Provide the [X, Y] coordinate of the cell's center where the given text is located.  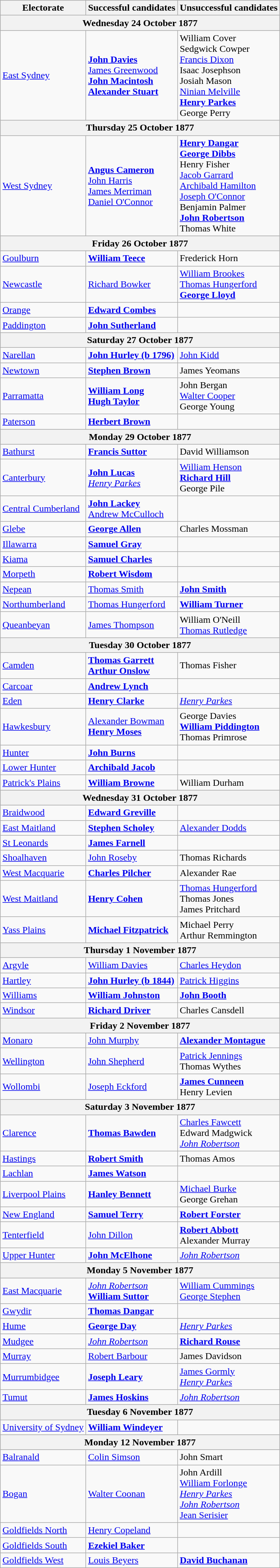
Braidwood [43, 813]
Windsor [43, 1011]
Alexander Rae [229, 873]
Narellan [43, 355]
Robert Forster [229, 1214]
Tuesday 6 November 1877 [140, 1412]
Michael Fitzpatrick [132, 930]
John Roseby [132, 858]
Thomas Hungerford [132, 604]
John McElhone [132, 1255]
Alexander Bowman Henry Moses [132, 727]
Charles Fawcett Edward Madgwick John Robertson [229, 1133]
John Booth [229, 995]
William O'Neill Thomas Rutledge [229, 624]
John Dillon [132, 1234]
Thomas Hungerford Thomas Jones James Pritchard [229, 899]
John Murphy [132, 1041]
Friday 2 November 1877 [140, 1026]
Thomas Dangar [132, 1311]
Henry Cohen [132, 899]
Hartley [43, 980]
Bathurst [43, 452]
Samuel Charles [132, 559]
Lower Hunter [43, 768]
New England [43, 1214]
James Yeomans [229, 370]
Michael Perry Arthur Remmington [229, 930]
Parramatta [43, 396]
John Davies James Greenwood John Macintosh Alexander Stuart [132, 75]
Murrumbidgee [43, 1377]
James Gormly Henry Parkes [229, 1377]
Electorate [43, 8]
Colin Simson [132, 1457]
Edward Combes [132, 310]
William Cummings George Stephen [229, 1291]
St Leonards [43, 843]
West Macquarie [43, 873]
West Sydney [43, 186]
Charles Pilcher [132, 873]
John Kidd [229, 355]
Tuesday 30 October 1877 [140, 645]
Henry Copeland [132, 1530]
Upper Hunter [43, 1255]
Clarence [43, 1133]
Herbert Brown [132, 422]
James Cunneen Henry Levien [229, 1086]
Samuel Terry [132, 1214]
John Hurley (b 1796) [132, 355]
John Burns [132, 753]
George Davies William Piddington Thomas Primrose [229, 727]
William Teece [132, 258]
Paddington [43, 325]
John Ardill William Forlonge Henry Parkes John Robertson Jean Serisier [229, 1494]
John Bergan Walter Cooper George Young [229, 396]
James Watson [132, 1174]
William Windeyer [132, 1427]
Alexander Dodds [229, 828]
John Smith [229, 589]
Monaro [43, 1041]
Thomas Fisher [229, 665]
Monday 12 November 1877 [140, 1442]
Goldfields North [43, 1530]
Thursday 1 November 1877 [140, 950]
Charles Heydon [229, 965]
Archibald Jacob [132, 768]
Wellington [43, 1061]
Richard Bowker [132, 284]
East Macquarie [43, 1291]
Friday 26 October 1877 [140, 243]
Charles Mossman [229, 529]
William Browne [132, 783]
William Durham [229, 783]
Kiama [43, 559]
Robert Smith [132, 1158]
Patrick's Plains [43, 783]
Thomas Bawden [132, 1133]
Goldfields West [43, 1560]
William Long Hugh Taylor [132, 396]
John Sutherland [132, 325]
Williams [43, 995]
Goulburn [43, 258]
Stephen Brown [132, 370]
Monday 5 November 1877 [140, 1270]
Richard Driver [132, 1011]
Ezekiel Baker [132, 1545]
John Smart [229, 1457]
Argyle [43, 965]
Gwydir [43, 1311]
Patrick Higgins [229, 980]
James Thompson [132, 624]
Henry Clarke [132, 701]
John Hurley (b 1844) [132, 980]
George Allen [132, 529]
Glebe [43, 529]
West Maitland [43, 899]
Liverpool Plains [43, 1194]
Murray [43, 1356]
Thomas Smith [132, 589]
William Henson Richard Hill George Pile [229, 478]
Henry Dangar George Dibbs Henry Fisher Jacob Garrard Archibald Hamilton Joseph O'Connor Benjamin Palmer John Robertson Thomas White [229, 186]
University of Sydney [43, 1427]
Monday 29 October 1877 [140, 437]
William Davies [132, 965]
David Williamson [229, 452]
Michael Burke George Grehan [229, 1194]
Robert Wisdom [132, 574]
Saturday 3 November 1877 [140, 1107]
John Lucas Henry Parkes [132, 478]
William Cover Sedgwick Cowper Francis Dixon Isaac Josephson Josiah Mason Ninian Melville Henry Parkes George Perry [229, 75]
David Buchanan [229, 1560]
East Maitland [43, 828]
Patrick Jennings Thomas Wythes [229, 1061]
James Farnell [132, 843]
Illawarra [43, 544]
John Lackey Andrew McCulloch [132, 509]
Newtown [43, 370]
Hawkesbury [43, 727]
Shoalhaven [43, 858]
Walter Coonan [132, 1494]
Goldfields South [43, 1545]
Stephen Scholey [132, 828]
Alexander Montague [229, 1041]
Nepean [43, 589]
Joseph Eckford [132, 1086]
Morpeth [43, 574]
John Robertson William Suttor [132, 1291]
James Hoskins [132, 1397]
Charles Cansdell [229, 1011]
Tenterfield [43, 1234]
Wednesday 24 October 1877 [140, 23]
Hume [43, 1326]
Edward Greville [132, 813]
Mudgee [43, 1341]
Bogan [43, 1494]
Eden [43, 701]
Thomas Garrett Arthur Onslow [132, 665]
John Shepherd [132, 1061]
Tumut [43, 1397]
Wednesday 31 October 1877 [140, 798]
William Johnston [132, 995]
Camden [43, 665]
Saturday 27 October 1877 [140, 340]
Yass Plains [43, 930]
Queanbeyan [43, 624]
Richard Rouse [229, 1341]
Samuel Gray [132, 544]
Francis Suttor [132, 452]
Thomas Richards [229, 858]
Hastings [43, 1158]
Angus Cameron John Harris James Merriman Daniel O'Connor [132, 186]
Frederick Horn [229, 258]
Thomas Amos [229, 1158]
Robert Abbott Alexander Murray [229, 1234]
Lachlan [43, 1174]
Louis Beyers [132, 1560]
Robert Barbour [132, 1356]
Carcoar [43, 686]
Paterson [43, 422]
James Davidson [229, 1356]
Andrew Lynch [132, 686]
Orange [43, 310]
Newcastle [43, 284]
Hanley Bennett [132, 1194]
George Day [132, 1326]
Joseph Leary [132, 1377]
Unsuccessful candidates [229, 8]
East Sydney [43, 75]
Thursday 25 October 1877 [140, 128]
William Brookes Thomas Hungerford George Lloyd [229, 284]
Central Cumberland [43, 509]
Northumberland [43, 604]
Canterbury [43, 478]
William Turner [229, 604]
Successful candidates [132, 8]
Wollombi [43, 1086]
Balranald [43, 1457]
Hunter [43, 753]
